Extract the [x, y] coordinate from the center of the cell holding the provided text.  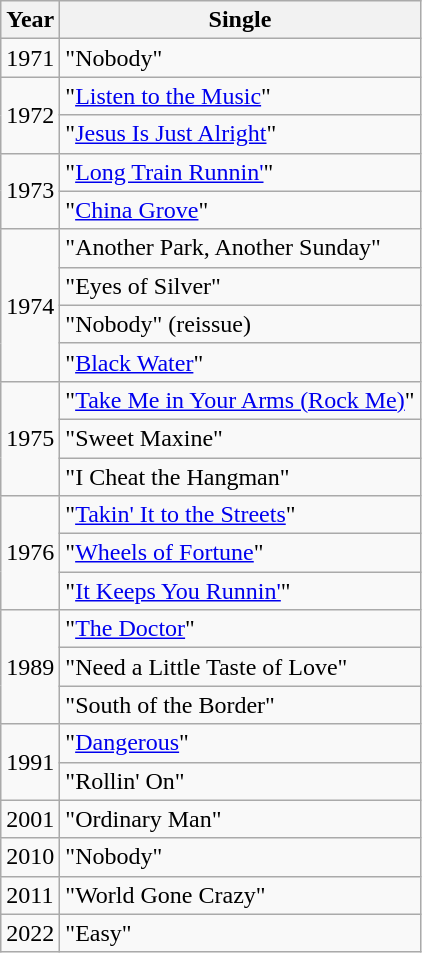
2010 [30, 857]
"Wheels of Fortune" [240, 553]
2011 [30, 895]
"Sweet Maxine" [240, 438]
"Eyes of Silver" [240, 286]
"South of the Border" [240, 705]
1989 [30, 667]
Single [240, 20]
"Black Water" [240, 362]
"Takin' It to the Streets" [240, 515]
"Listen to the Music" [240, 96]
"Another Park, Another Sunday" [240, 248]
1975 [30, 438]
"Easy" [240, 933]
"Dangerous" [240, 743]
1971 [30, 58]
2001 [30, 819]
"World Gone Crazy" [240, 895]
Year [30, 20]
"Jesus Is Just Alright" [240, 134]
"Long Train Runnin'" [240, 172]
1973 [30, 191]
"The Doctor" [240, 629]
"Ordinary Man" [240, 819]
1972 [30, 115]
"Take Me in Your Arms (Rock Me)" [240, 400]
"It Keeps You Runnin'" [240, 591]
"Need a Little Taste of Love" [240, 667]
"Nobody" (reissue) [240, 324]
"I Cheat the Hangman" [240, 477]
"Rollin' On" [240, 781]
1991 [30, 762]
1974 [30, 305]
2022 [30, 933]
1976 [30, 553]
"China Grove" [240, 210]
